Output the [X, Y] coordinate of the center of the cell containing the given text.  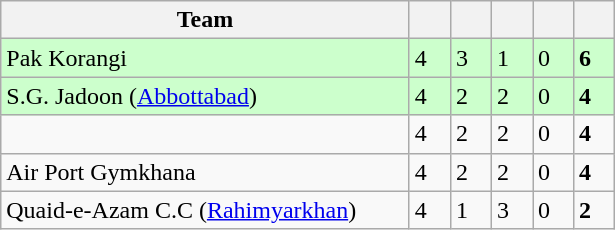
6 [594, 58]
Team [206, 20]
Quaid-e-Azam C.C (Rahimyarkhan) [206, 210]
Air Port Gymkhana [206, 172]
Pak Korangi [206, 58]
S.G. Jadoon (Abbottabad) [206, 96]
